Return the [x, y] coordinate for the center point of the cell that contains the specified text.  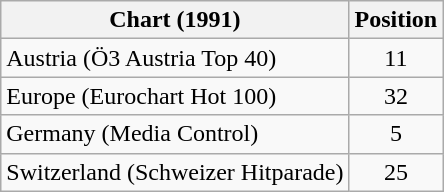
Germany (Media Control) [175, 134]
Austria (Ö3 Austria Top 40) [175, 58]
Switzerland (Schweizer Hitparade) [175, 172]
11 [396, 58]
5 [396, 134]
32 [396, 96]
Chart (1991) [175, 20]
Europe (Eurochart Hot 100) [175, 96]
Position [396, 20]
25 [396, 172]
